Locate the cell with the specified text and output its [x, y] center coordinate. 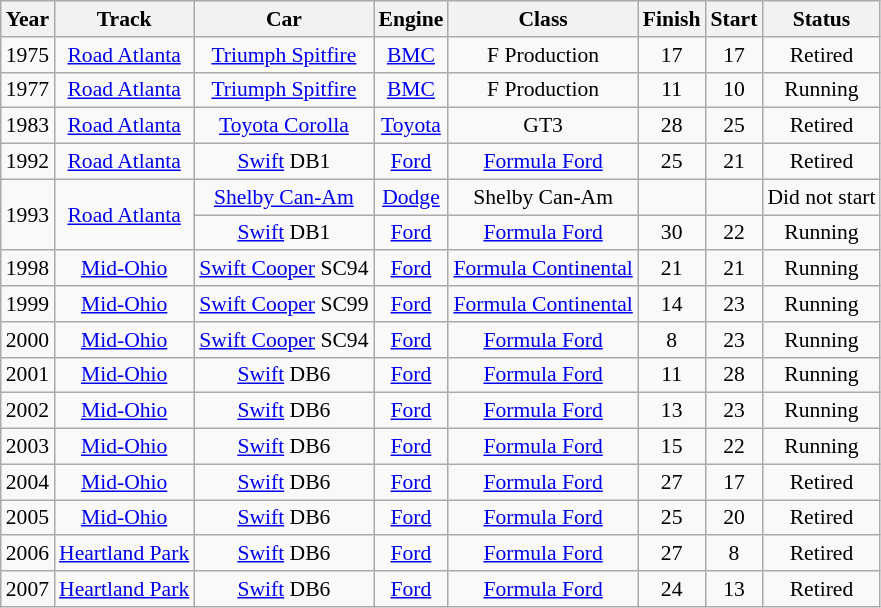
1999 [28, 304]
2007 [28, 589]
1992 [28, 162]
1998 [28, 269]
20 [734, 518]
10 [734, 90]
GT3 [542, 126]
Dodge [412, 197]
2002 [28, 411]
Finish [672, 19]
2005 [28, 518]
Class [542, 19]
Toyota Corolla [284, 126]
Swift Cooper SC99 [284, 304]
Status [821, 19]
Year [28, 19]
30 [672, 233]
1975 [28, 55]
2006 [28, 554]
24 [672, 589]
2003 [28, 447]
Did not start [821, 197]
2001 [28, 375]
1977 [28, 90]
Track [124, 19]
Start [734, 19]
Engine [412, 19]
1983 [28, 126]
2004 [28, 482]
14 [672, 304]
Car [284, 19]
Toyota [412, 126]
1993 [28, 214]
15 [672, 447]
2000 [28, 340]
